Determine the (X, Y) coordinate at the center of the cell enclosing the given text.  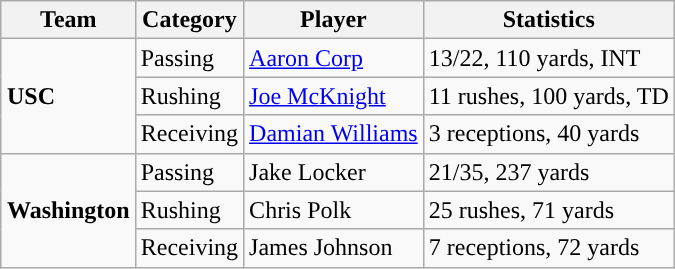
Jake Locker (334, 172)
3 receptions, 40 yards (548, 134)
Player (334, 20)
13/22, 110 yards, INT (548, 58)
Washington (68, 210)
25 rushes, 71 yards (548, 210)
Aaron Corp (334, 58)
Statistics (548, 20)
Chris Polk (334, 210)
USC (68, 96)
7 receptions, 72 yards (548, 248)
Joe McKnight (334, 96)
11 rushes, 100 yards, TD (548, 96)
21/35, 237 yards (548, 172)
James Johnson (334, 248)
Category (189, 20)
Team (68, 20)
Damian Williams (334, 134)
